Extract the [x, y] coordinate from the center of the cell holding the provided text.  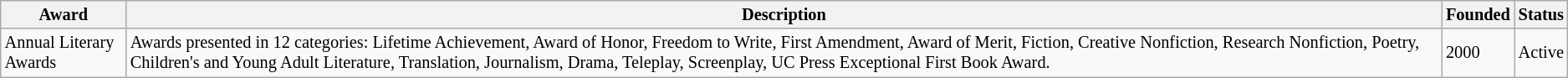
Founded [1479, 14]
Status [1541, 14]
2000 [1479, 53]
Description [784, 14]
Active [1541, 53]
Annual Literary Awards [64, 53]
Award [64, 14]
